Scan for the cell matching the given text and deliver its [x, y] coordinate at center. 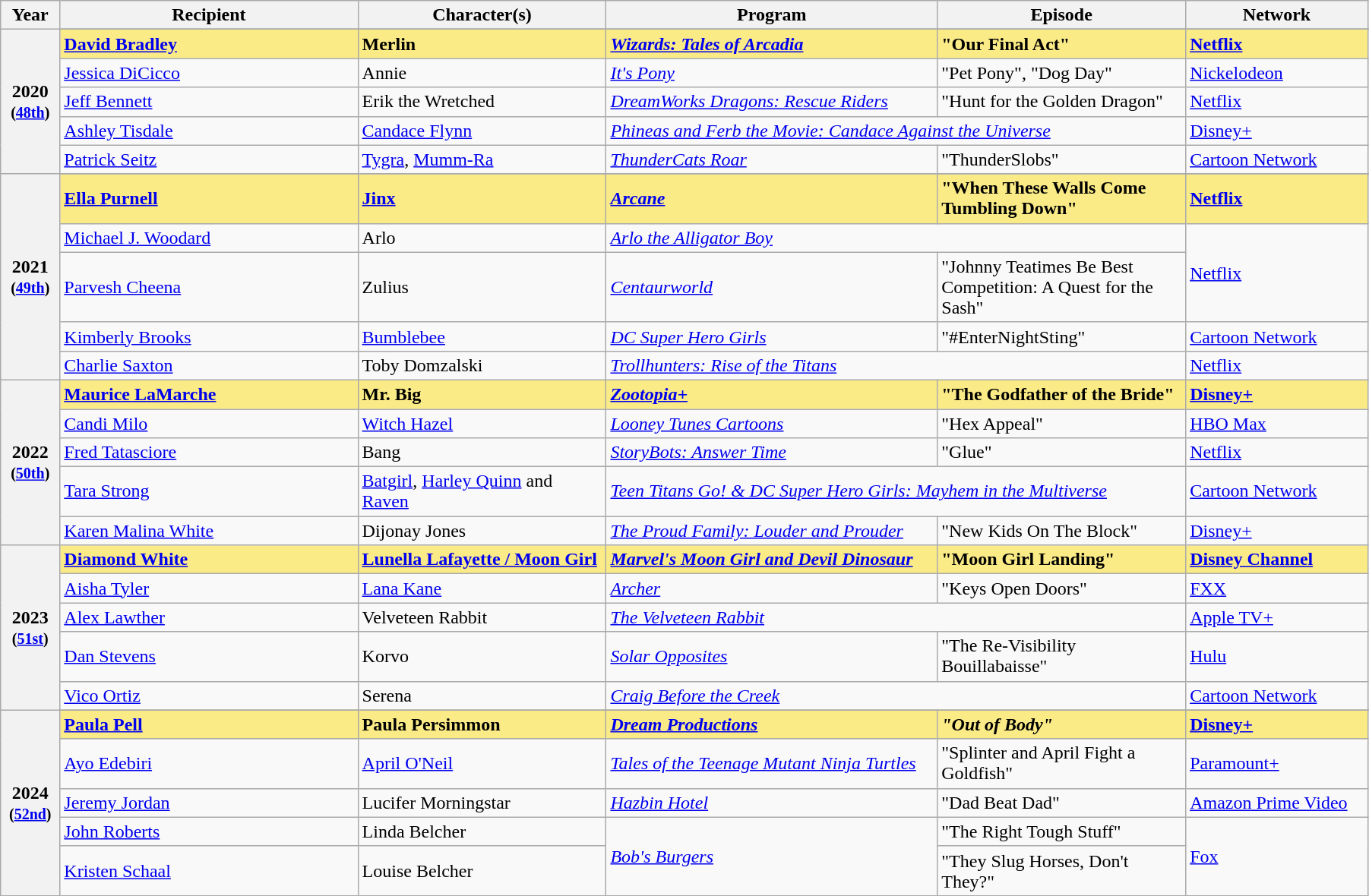
Character(s) [482, 15]
2023 (51st) [30, 627]
2022 (50th) [30, 462]
"New Kids On The Block" [1062, 531]
Arcane [772, 199]
Jeff Bennett [209, 102]
Kimberly Brooks [209, 336]
Korvo [482, 656]
"Hunt for the Golden Dragon" [1062, 102]
Tygra, Mumm-Ra [482, 159]
Paramount+ [1277, 764]
The Velveteen Rabbit [896, 617]
Maurice LaMarche [209, 394]
Phineas and Ferb the Movie: Candace Against the Universe [896, 131]
Mr. Big [482, 394]
Tara Strong [209, 492]
Louise Belcher [482, 870]
Bob's Burgers [772, 857]
"Keys Open Doors" [1062, 588]
Witch Hazel [482, 423]
"The Right Tough Stuff" [1062, 831]
Lana Kane [482, 588]
Dan Stevens [209, 656]
"The Re-Visibility Bouillabaisse" [1062, 656]
Amazon Prime Video [1277, 803]
"Hex Appeal" [1062, 423]
Ashley Tisdale [209, 131]
2021 (49th) [30, 276]
Vico Ortiz [209, 696]
Bang [482, 453]
"Pet Pony", "Dog Day" [1062, 73]
Year [30, 15]
2024 (52nd) [30, 803]
Fred Tatasciore [209, 453]
Annie [482, 73]
Hulu [1277, 656]
Wizards: Tales of Arcadia [772, 44]
Michael J. Woodard [209, 238]
Solar Opposites [772, 656]
Velveteen Rabbit [482, 617]
Patrick Seitz [209, 159]
"The Godfather of the Bride" [1062, 394]
Jessica DiCicco [209, 73]
"#EnterNightSting" [1062, 336]
Erik the Wretched [482, 102]
Trollhunters: Rise of the Titans [896, 365]
Lucifer Morningstar [482, 803]
David Bradley [209, 44]
Paula Persimmon [482, 724]
Hazbin Hotel [772, 803]
Ella Purnell [209, 199]
Archer [772, 588]
Merlin [482, 44]
Teen Titans Go! & DC Super Hero Girls: Mayhem in the Multiverse [896, 492]
Serena [482, 696]
2020 (48th) [30, 102]
The Proud Family: Louder and Prouder [772, 531]
Dijonay Jones [482, 531]
FXX [1277, 588]
Network [1277, 15]
Disney Channel [1277, 560]
Charlie Saxton [209, 365]
Centaurworld [772, 287]
Arlo [482, 238]
Arlo the Alligator Boy [896, 238]
Toby Domzalski [482, 365]
Karen Malina White [209, 531]
Looney Tunes Cartoons [772, 423]
"Out of Body" [1062, 724]
Parvesh Cheena [209, 287]
Program [772, 15]
Batgirl, Harley Quinn and Raven [482, 492]
"Splinter and April Fight a Goldfish" [1062, 764]
Aisha Tyler [209, 588]
DreamWorks Dragons: Rescue Riders [772, 102]
Dream Productions [772, 724]
Ayo Edebiri [209, 764]
"ThunderSlobs" [1062, 159]
Jeremy Jordan [209, 803]
DC Super Hero Girls [772, 336]
Linda Belcher [482, 831]
"Johnny Teatimes Be Best Competition: A Quest for the Sash" [1062, 287]
"They Slug Horses, Don't They?" [1062, 870]
Paula Pell [209, 724]
ThunderCats Roar [772, 159]
Bumblebee [482, 336]
Episode [1062, 15]
StoryBots: Answer Time [772, 453]
"Glue" [1062, 453]
"When These Walls Come Tumbling Down" [1062, 199]
"Our Final Act" [1062, 44]
Craig Before the Creek [896, 696]
Alex Lawther [209, 617]
Candi Milo [209, 423]
Nickelodeon [1277, 73]
April O'Neil [482, 764]
It's Pony [772, 73]
Lunella Lafayette / Moon Girl [482, 560]
Jinx [482, 199]
Fox [1277, 857]
Tales of the Teenage Mutant Ninja Turtles [772, 764]
Zootopia+ [772, 394]
Candace Flynn [482, 131]
HBO Max [1277, 423]
"Dad Beat Dad" [1062, 803]
Apple TV+ [1277, 617]
John Roberts [209, 831]
Marvel's Moon Girl and Devil Dinosaur [772, 560]
Zulius [482, 287]
"Moon Girl Landing" [1062, 560]
Kristen Schaal [209, 870]
Diamond White [209, 560]
Recipient [209, 15]
